Output the [x, y] coordinate of the center of the cell containing the given text.  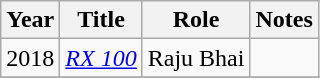
RX 100 [101, 58]
2018 [30, 58]
Raju Bhai [196, 58]
Year [30, 20]
Title [101, 20]
Role [196, 20]
Notes [284, 20]
